Find where the given text appears and provide that cell's center as [X, Y] coordinate. 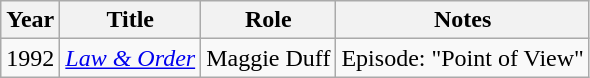
Role [268, 20]
Notes [462, 20]
Year [30, 20]
Maggie Duff [268, 58]
Law & Order [130, 58]
Title [130, 20]
Episode: "Point of View" [462, 58]
1992 [30, 58]
